Determine the [x, y] coordinate at the center of the cell enclosing the given text.  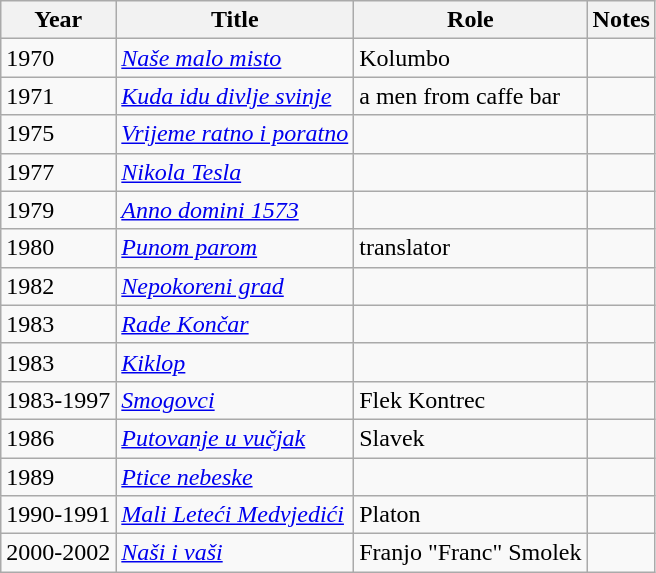
a men from caffe bar [470, 96]
Nepokoreni grad [235, 286]
Kolumbo [470, 58]
1983-1997 [58, 400]
2000-2002 [58, 553]
1971 [58, 96]
Role [470, 20]
1979 [58, 210]
Year [58, 20]
1982 [58, 286]
Platon [470, 515]
Naši i vaši [235, 553]
Nikola Tesla [235, 172]
Slavek [470, 438]
Kuda idu divlje svinje [235, 96]
1986 [58, 438]
1990-1991 [58, 515]
1980 [58, 248]
translator [470, 248]
Notes [621, 20]
Anno domini 1573 [235, 210]
Punom parom [235, 248]
Kiklop [235, 362]
Putovanje u vučjak [235, 438]
1975 [58, 134]
1977 [58, 172]
Rade Končar [235, 324]
Ptice nebeske [235, 477]
Vrijeme ratno i poratno [235, 134]
Mali Leteći Medvjedići [235, 515]
Flek Kontrec [470, 400]
1970 [58, 58]
Naše malo misto [235, 58]
Smogovci [235, 400]
Title [235, 20]
Franjo "Franc" Smolek [470, 553]
1989 [58, 477]
